Search for the cell housing the specified text and yield its (x, y) center coordinate. 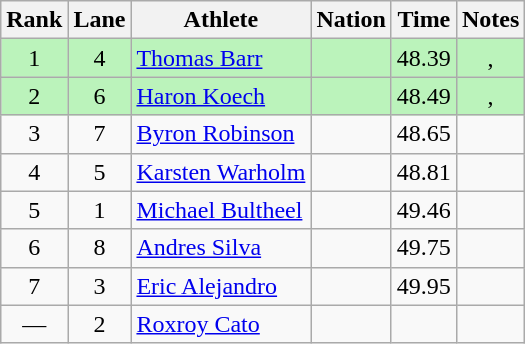
48.65 (424, 134)
Notes (490, 20)
48.39 (424, 58)
Nation (351, 20)
49.46 (424, 210)
Eric Alejandro (221, 286)
Time (424, 20)
Thomas Barr (221, 58)
49.95 (424, 286)
48.49 (424, 96)
48.81 (424, 172)
Roxroy Cato (221, 324)
Athlete (221, 20)
Karsten Warholm (221, 172)
49.75 (424, 248)
Rank (34, 20)
Lane (100, 20)
8 (100, 248)
Haron Koech (221, 96)
Andres Silva (221, 248)
Byron Robinson (221, 134)
Michael Bultheel (221, 210)
— (34, 324)
